Determine the (x, y) coordinate at the center of the cell enclosing the given text.  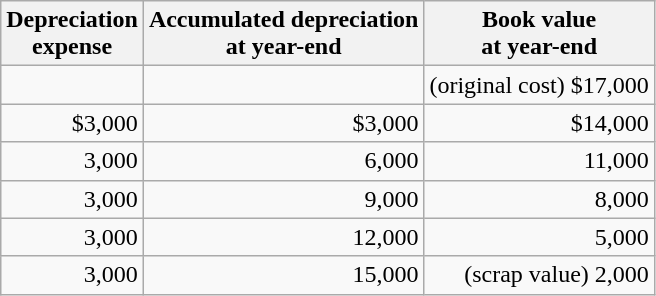
Accumulated depreciationat year-end (284, 34)
6,000 (284, 161)
Book valueat year-end (539, 34)
$14,000 (539, 123)
(original cost) $17,000 (539, 85)
9,000 (284, 199)
8,000 (539, 199)
(scrap value) 2,000 (539, 275)
Depreciationexpense (72, 34)
12,000 (284, 237)
15,000 (284, 275)
11,000 (539, 161)
5,000 (539, 237)
